Capture the cell that displays the provided text and extract its [X, Y] central coordinate. 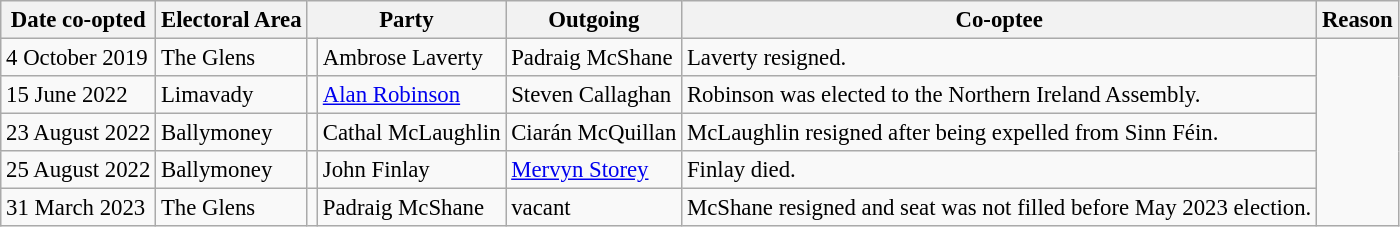
John Finlay [411, 170]
Mervyn Storey [594, 170]
Robinson was elected to the Northern Ireland Assembly. [1000, 95]
Party [406, 20]
Ciarán McQuillan [594, 133]
Reason [1358, 20]
31 March 2023 [78, 208]
Finlay died. [1000, 170]
McShane resigned and seat was not filled before May 2023 election. [1000, 208]
Limavady [232, 95]
15 June 2022 [78, 95]
Date co-opted [78, 20]
4 October 2019 [78, 58]
Outgoing [594, 20]
Alan Robinson [411, 95]
25 August 2022 [78, 170]
Co-optee [1000, 20]
23 August 2022 [78, 133]
Cathal McLaughlin [411, 133]
Laverty resigned. [1000, 58]
McLaughlin resigned after being expelled from Sinn Féin. [1000, 133]
vacant [594, 208]
Ambrose Laverty [411, 58]
Electoral Area [232, 20]
Steven Callaghan [594, 95]
